Scan for the cell matching the given text and deliver its [X, Y] coordinate at center. 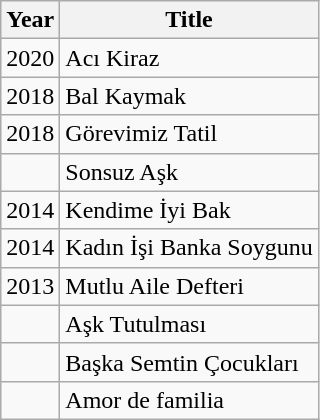
Acı Kiraz [189, 58]
Mutlu Aile Defteri [189, 286]
Bal Kaymak [189, 96]
Amor de familia [189, 400]
Year [30, 20]
Görevimiz Tatil [189, 134]
Kadın İşi Banka Soygunu [189, 248]
Kendime İyi Bak [189, 210]
Title [189, 20]
Sonsuz Aşk [189, 172]
Başka Semtin Çocukları [189, 362]
2013 [30, 286]
Aşk Tutulması [189, 324]
2020 [30, 58]
